Output the (x, y) coordinate of the center of the cell containing the given text.  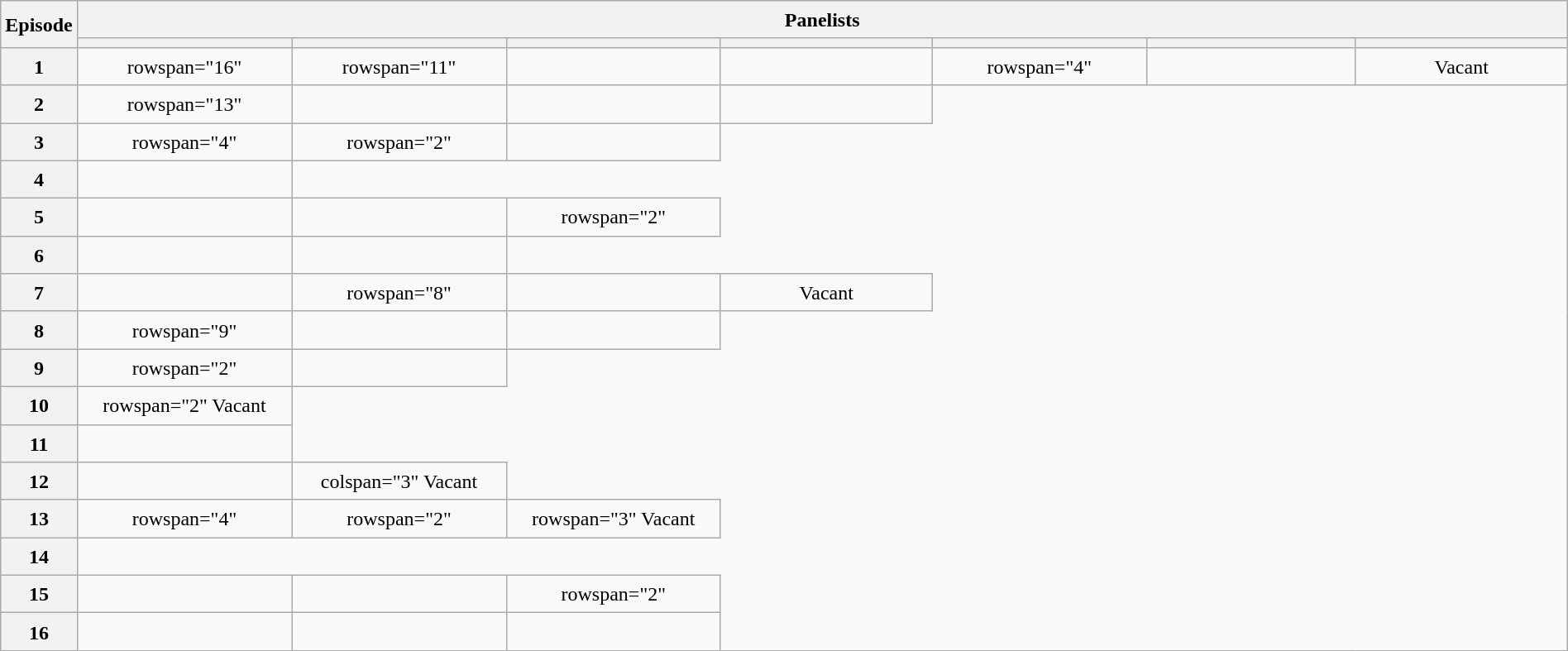
13 (39, 519)
rowspan="2" Vacant (184, 405)
16 (39, 632)
5 (39, 218)
6 (39, 255)
rowspan="3" Vacant (614, 519)
3 (39, 141)
1 (39, 66)
11 (39, 443)
7 (39, 293)
rowspan="13" (184, 104)
rowspan="11" (399, 66)
rowspan="8" (399, 293)
rowspan="16" (184, 66)
2 (39, 104)
8 (39, 330)
4 (39, 180)
colspan="3" Vacant (399, 481)
14 (39, 557)
10 (39, 405)
12 (39, 481)
9 (39, 368)
Panelists (822, 20)
15 (39, 594)
rowspan="9" (184, 330)
Episode (39, 25)
